Determine the [x, y] coordinate at the center of the cell enclosing the given text.  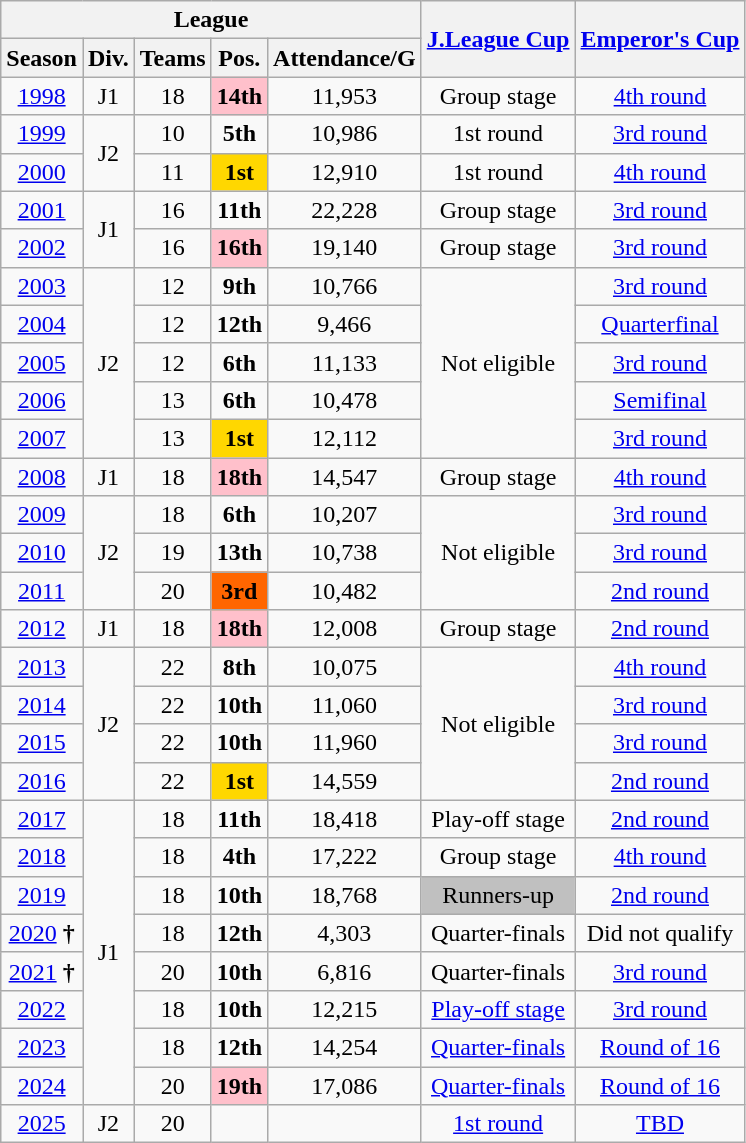
14,559 [345, 781]
2011 [42, 591]
9th [239, 286]
5th [239, 134]
Season [42, 58]
16th [239, 248]
14th [239, 96]
2016 [42, 781]
10,478 [345, 400]
19 [172, 553]
8th [239, 667]
J.League Cup [498, 39]
4th [239, 857]
2005 [42, 362]
10 [172, 134]
2014 [42, 705]
2010 [42, 553]
2008 [42, 477]
12,910 [345, 172]
11,953 [345, 96]
Div. [108, 58]
14,254 [345, 1047]
18,418 [345, 819]
12,215 [345, 1009]
Teams [172, 58]
2003 [42, 286]
TBD [660, 1124]
2017 [42, 819]
4,303 [345, 933]
2020 † [42, 933]
10,986 [345, 134]
10,482 [345, 591]
2006 [42, 400]
10,766 [345, 286]
10,738 [345, 553]
2025 [42, 1124]
Quarterfinal [660, 324]
19,140 [345, 248]
2021 † [42, 971]
10,075 [345, 667]
Did not qualify [660, 933]
2007 [42, 438]
2022 [42, 1009]
11,960 [345, 743]
2023 [42, 1047]
19th [239, 1085]
Pos. [239, 58]
10,207 [345, 515]
2000 [42, 172]
Attendance/G [345, 58]
17,086 [345, 1085]
1998 [42, 96]
2024 [42, 1085]
11 [172, 172]
2013 [42, 667]
2009 [42, 515]
2004 [42, 324]
17,222 [345, 857]
6,816 [345, 971]
Semifinal [660, 400]
2002 [42, 248]
League [211, 20]
2012 [42, 629]
Runners-up [498, 895]
2015 [42, 743]
2018 [42, 857]
11,060 [345, 705]
18,768 [345, 895]
14,547 [345, 477]
1999 [42, 134]
2019 [42, 895]
Emperor's Cup [660, 39]
2001 [42, 210]
3rd [239, 591]
22,228 [345, 210]
12,112 [345, 438]
12,008 [345, 629]
9,466 [345, 324]
13th [239, 553]
11,133 [345, 362]
